Provide the (X, Y) coordinate of the cell's center where the given text is located.  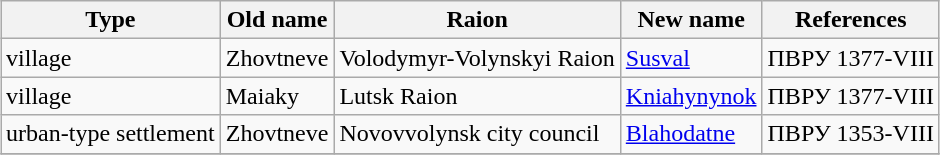
Old name (277, 20)
New name (691, 20)
References (850, 20)
ПВРУ 1353-VIII (850, 134)
Blahodatne (691, 134)
Susval (691, 58)
Volodymyr-Volynskyi Raion (477, 58)
Novovvolynsk city council (477, 134)
urban-type settlement (111, 134)
Maiaky (277, 96)
Raion (477, 20)
Type (111, 20)
Kniahynynok (691, 96)
Lutsk Raion (477, 96)
